Detect which cell encompasses the target text, then output its (x, y) center coordinate. 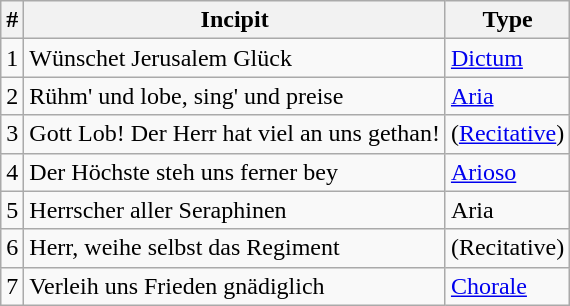
7 (12, 286)
Arioso (507, 172)
4 (12, 172)
Chorale (507, 286)
Verleih uns Frieden gnädiglich (235, 286)
Herrscher aller Seraphinen (235, 210)
Dictum (507, 58)
Rühm' und lobe, sing' und preise (235, 96)
Incipit (235, 20)
Herr, weihe selbst das Regiment (235, 248)
5 (12, 210)
# (12, 20)
Gott Lob! Der Herr hat viel an uns gethan! (235, 134)
Wünschet Jerusalem Glück (235, 58)
2 (12, 96)
Type (507, 20)
Der Höchste steh uns ferner bey (235, 172)
6 (12, 248)
1 (12, 58)
3 (12, 134)
